Determine the [x, y] coordinate at the center of the cell enclosing the given text.  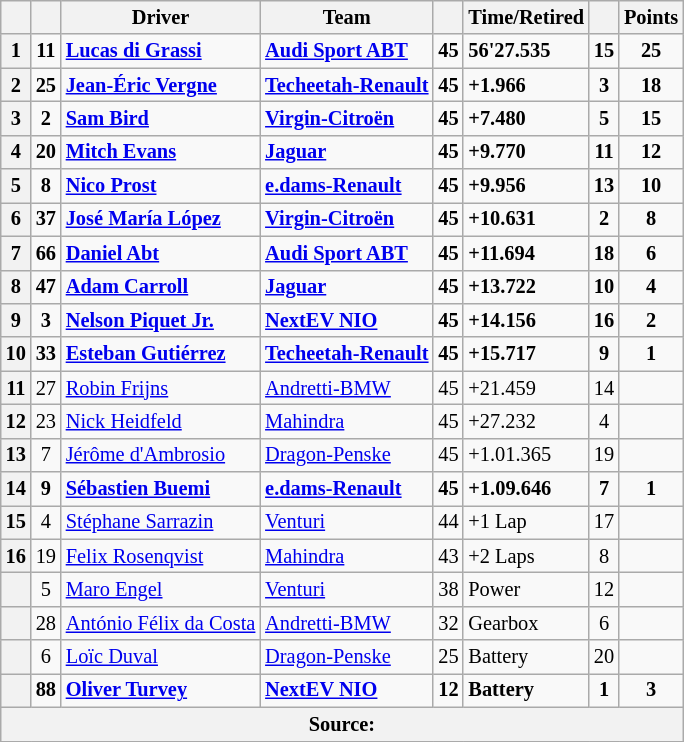
+10.631 [526, 219]
Felix Rosenqvist [160, 556]
37 [46, 219]
27 [46, 388]
+2 Laps [526, 556]
38 [448, 589]
43 [448, 556]
33 [46, 354]
Driver [160, 17]
Points [651, 17]
+13.722 [526, 287]
Esteban Gutiérrez [160, 354]
+1.966 [526, 85]
+7.480 [526, 118]
Power [526, 589]
+1.01.365 [526, 455]
+1 Lap [526, 522]
Adam Carroll [160, 287]
+11.694 [526, 253]
Gearbox [526, 623]
+15.717 [526, 354]
Team [346, 17]
José María López [160, 219]
44 [448, 522]
23 [46, 421]
88 [46, 690]
Jérôme d'Ambrosio [160, 455]
+9.956 [526, 186]
+14.156 [526, 320]
Stéphane Sarrazin [160, 522]
47 [46, 287]
+9.770 [526, 152]
Lucas di Grassi [160, 51]
Time/Retired [526, 17]
17 [604, 522]
+21.459 [526, 388]
Sam Bird [160, 118]
+27.232 [526, 421]
Nick Heidfeld [160, 421]
Oliver Turvey [160, 690]
32 [448, 623]
Jean-Éric Vergne [160, 85]
Nico Prost [160, 186]
Mitch Evans [160, 152]
28 [46, 623]
António Félix da Costa [160, 623]
Daniel Abt [160, 253]
Robin Frijns [160, 388]
66 [46, 253]
Maro Engel [160, 589]
Loïc Duval [160, 657]
Source: [342, 724]
+1.09.646 [526, 489]
Nelson Piquet Jr. [160, 320]
Sébastien Buemi [160, 489]
56'27.535 [526, 51]
